Provide the [X, Y] coordinate of the cell's center where the given text is located.  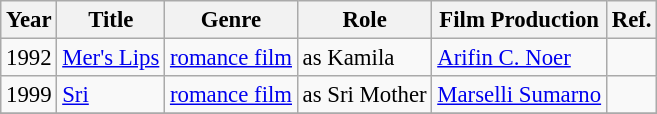
Film Production [519, 20]
Marselli Sumarno [519, 95]
Title [111, 20]
as Sri Mother [364, 95]
Ref. [631, 20]
Sri [111, 95]
1992 [29, 58]
Role [364, 20]
1999 [29, 95]
Genre [232, 20]
as Kamila [364, 58]
Mer's Lips [111, 58]
Arifin C. Noer [519, 58]
Year [29, 20]
